Output the (X, Y) coordinate of the center of the cell containing the given text.  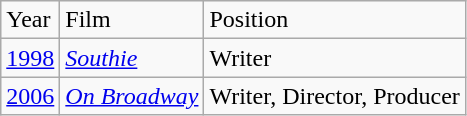
2006 (30, 96)
Film (132, 20)
Writer (334, 58)
Southie (132, 58)
Position (334, 20)
1998 (30, 58)
Year (30, 20)
On Broadway (132, 96)
Writer, Director, Producer (334, 96)
